For the text-containing cell, return its midpoint in [x, y] coordinate format. 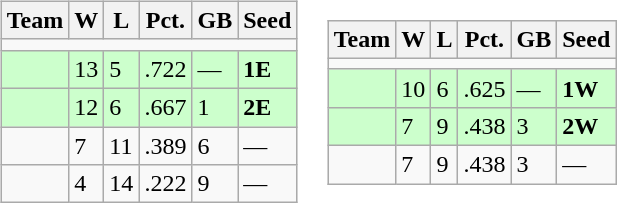
.222 [166, 184]
1W [586, 88]
.722 [166, 69]
14 [122, 184]
1E [268, 69]
2E [268, 107]
.667 [166, 107]
1 [215, 107]
2W [586, 126]
11 [122, 145]
.625 [484, 88]
5 [122, 69]
10 [414, 88]
12 [86, 107]
13 [86, 69]
4 [86, 184]
.389 [166, 145]
